Scan for the cell matching the given text and deliver its [x, y] coordinate at center. 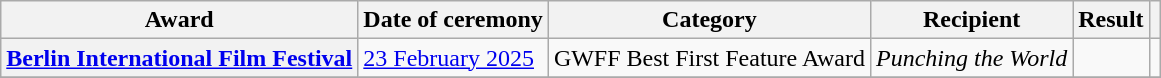
Berlin International Film Festival [180, 58]
Award [180, 20]
23 February 2025 [454, 58]
Recipient [972, 20]
Date of ceremony [454, 20]
Punching the World [972, 58]
Category [709, 20]
GWFF Best First Feature Award [709, 58]
Result [1111, 20]
